Extract the [X, Y] coordinate from the center of the cell holding the provided text.  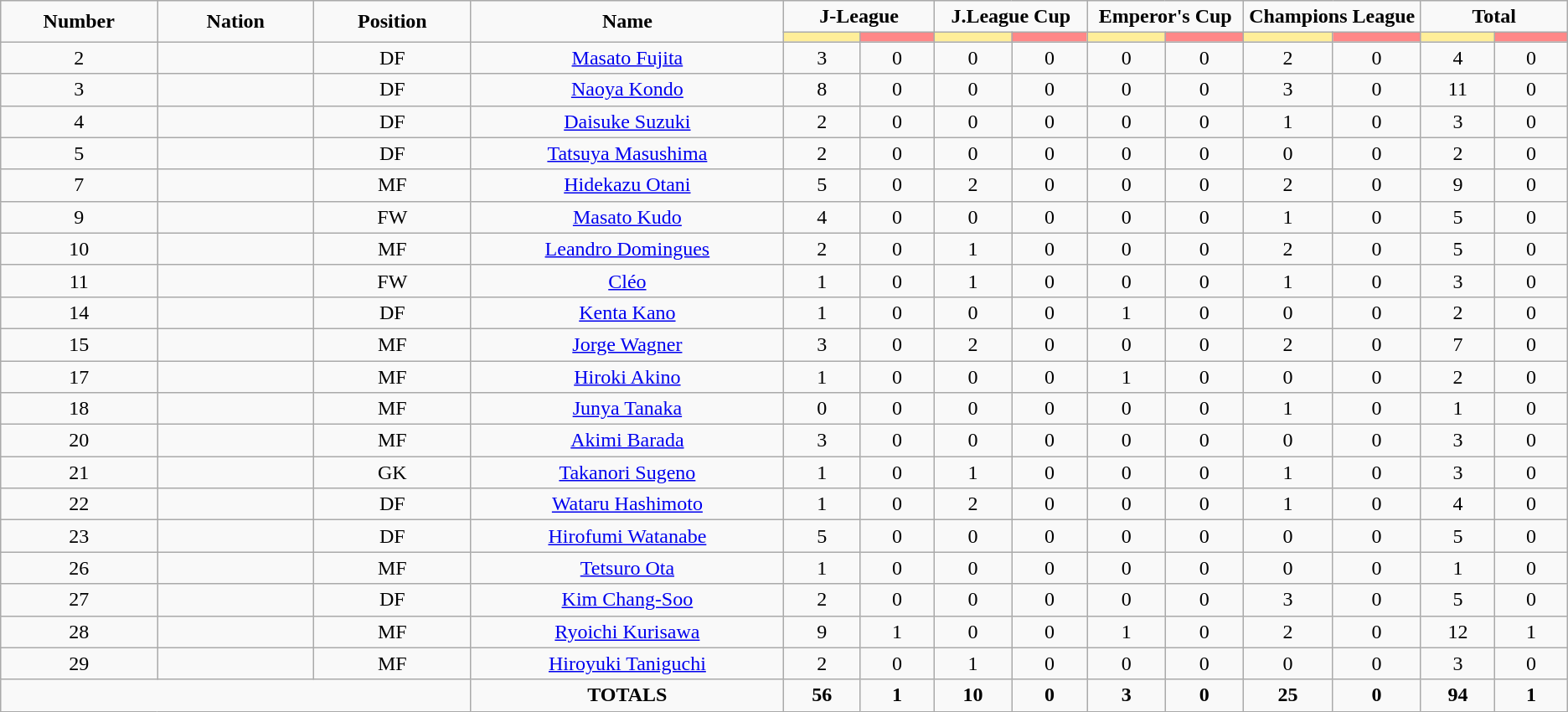
Kenta Kano [627, 312]
22 [79, 504]
Ryoichi Kurisawa [627, 632]
GK [392, 472]
56 [823, 695]
Hiroki Akino [627, 376]
Masato Kudo [627, 217]
Naoya Kondo [627, 90]
Leandro Domingues [627, 249]
17 [79, 376]
18 [79, 409]
Junya Tanaka [627, 409]
Akimi Barada [627, 441]
J.League Cup [1010, 17]
21 [79, 472]
Hiroyuki Taniguchi [627, 663]
29 [79, 663]
Champions League [1332, 17]
Position [392, 22]
Nation [236, 22]
Tetsuro Ota [627, 568]
Masato Fujita [627, 58]
25 [1288, 695]
Takanori Sugeno [627, 472]
20 [79, 441]
J-League [859, 17]
28 [79, 632]
27 [79, 600]
14 [79, 312]
Jorge Wagner [627, 344]
Name [627, 22]
Emperor's Cup [1165, 17]
94 [1457, 695]
Daisuke Suzuki [627, 121]
Hirofumi Watanabe [627, 536]
Cléo [627, 281]
12 [1457, 632]
Wataru Hashimoto [627, 504]
23 [79, 536]
TOTALS [627, 695]
8 [823, 90]
26 [79, 568]
15 [79, 344]
Hidekazu Otani [627, 185]
Tatsuya Masushima [627, 153]
Kim Chang-Soo [627, 600]
Total [1494, 17]
Number [79, 22]
